Detect which cell encompasses the target text, then output its (X, Y) center coordinate. 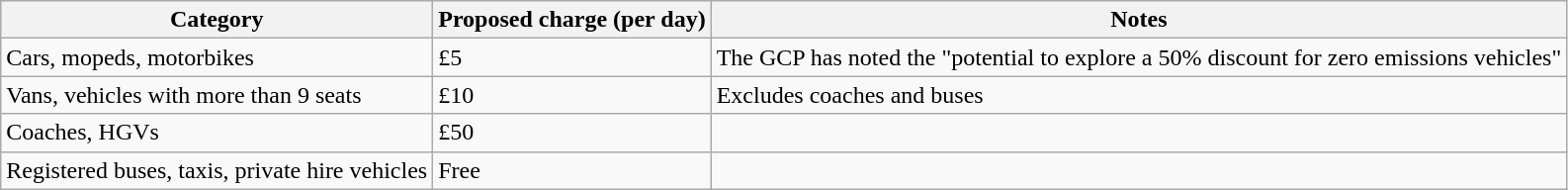
Vans, vehicles with more than 9 seats (218, 95)
Category (218, 20)
Cars, mopeds, motorbikes (218, 57)
Free (571, 170)
£50 (571, 133)
£5 (571, 57)
Notes (1139, 20)
Excludes coaches and buses (1139, 95)
£10 (571, 95)
The GCP has noted the "potential to explore a 50% discount for zero emissions vehicles" (1139, 57)
Coaches, HGVs (218, 133)
Registered buses, taxis, private hire vehicles (218, 170)
Proposed charge (per day) (571, 20)
